Identify which cell holds the provided text, then report its [x, y] central coordinate. 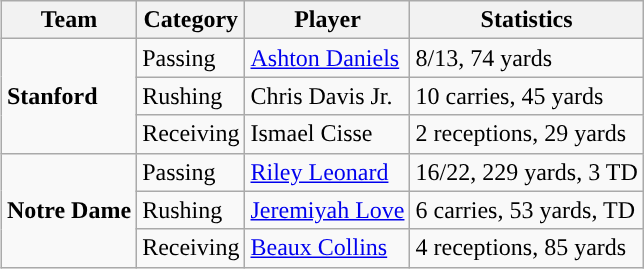
Ashton Daniels [328, 58]
Player [328, 20]
Chris Davis Jr. [328, 96]
Team [68, 20]
8/13, 74 yards [526, 58]
Ismael Cisse [328, 134]
Statistics [526, 20]
Stanford [68, 96]
2 receptions, 29 yards [526, 134]
10 carries, 45 yards [526, 96]
4 receptions, 85 yards [526, 248]
Beaux Collins [328, 248]
Riley Leonard [328, 172]
16/22, 229 yards, 3 TD [526, 172]
6 carries, 53 yards, TD [526, 210]
Notre Dame [68, 210]
Jeremiyah Love [328, 210]
Category [191, 20]
